Pinpoint the cell where the given text exists, returning its [x, y] midpoint coordinate. 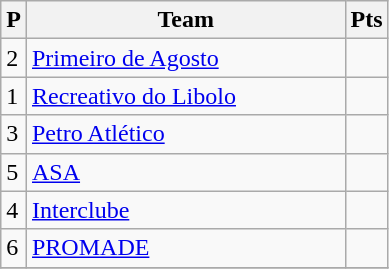
5 [14, 172]
Petro Atlético [186, 134]
ASA [186, 172]
Interclube [186, 210]
3 [14, 134]
Pts [366, 20]
Team [186, 20]
PROMADE [186, 248]
1 [14, 96]
6 [14, 248]
Recreativo do Libolo [186, 96]
2 [14, 58]
Primeiro de Agosto [186, 58]
4 [14, 210]
P [14, 20]
